Capture the cell that displays the provided text and extract its [X, Y] central coordinate. 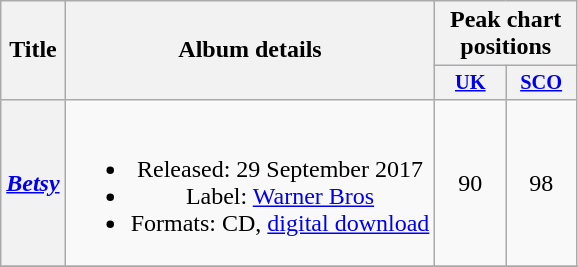
Album details [250, 50]
Released: 29 September 2017Label: Warner BrosFormats: CD, digital download [250, 182]
Betsy [33, 182]
Peak chart positions [506, 34]
UK [470, 83]
98 [542, 182]
Title [33, 50]
90 [470, 182]
SCO [542, 83]
